Detect which cell encompasses the target text, then output its [x, y] center coordinate. 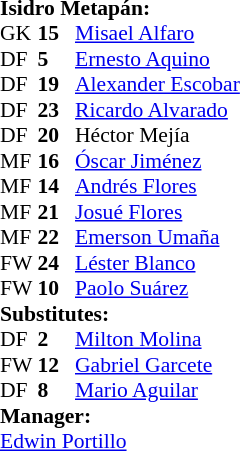
Josué Flores [158, 212]
20 [57, 135]
19 [57, 85]
23 [57, 110]
22 [57, 237]
21 [57, 212]
Ernesto Aquino [158, 59]
Manager: [120, 416]
5 [57, 59]
Milton Molina [158, 339]
12 [57, 365]
Ricardo Alvarado [158, 110]
Alexander Escobar [158, 85]
Mario Aguilar [158, 391]
GK [19, 33]
16 [57, 161]
Óscar Jiménez [158, 161]
Emerson Umaña [158, 237]
Substitutes: [120, 314]
24 [57, 263]
Léster Blanco [158, 263]
Gabriel Garcete [158, 365]
15 [57, 33]
14 [57, 187]
Paolo Suárez [158, 289]
10 [57, 289]
2 [57, 339]
8 [57, 391]
Andrés Flores [158, 187]
Héctor Mejía [158, 135]
Misael Alfaro [158, 33]
